Locate the cell with the specified text and output its (X, Y) center coordinate. 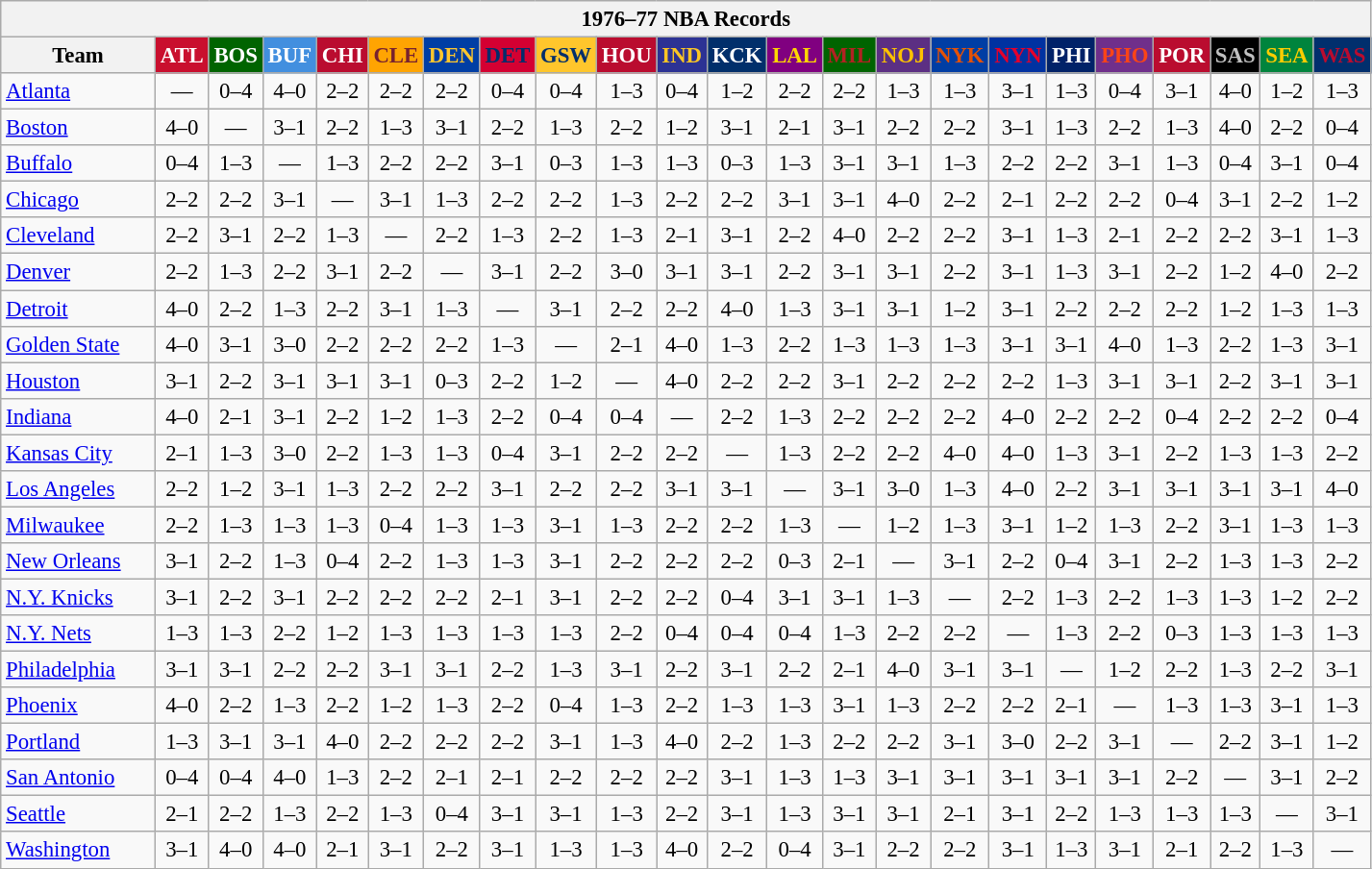
Detroit (79, 309)
DEN (452, 56)
Portland (79, 742)
Chicago (79, 200)
NYN (1018, 56)
PHI (1071, 56)
POR (1183, 56)
Houston (79, 381)
NYK (960, 56)
N.Y. Knicks (79, 597)
NOJ (903, 56)
Los Angeles (79, 489)
PHO (1125, 56)
Milwaukee (79, 525)
Seattle (79, 814)
Phoenix (79, 706)
BUF (289, 56)
Indiana (79, 416)
Team (79, 56)
1976–77 NBA Records (686, 19)
New Orleans (79, 561)
BOS (236, 56)
San Antonio (79, 778)
IND (682, 56)
WAS (1342, 56)
Kansas City (79, 453)
Atlanta (79, 91)
SEA (1286, 56)
MIL (849, 56)
CLE (396, 56)
Denver (79, 272)
Golden State (79, 344)
SAS (1235, 56)
KCK (736, 56)
Boston (79, 128)
DET (508, 56)
LAL (794, 56)
HOU (627, 56)
Washington (79, 851)
N.Y. Nets (79, 633)
Cleveland (79, 236)
ATL (182, 56)
GSW (566, 56)
CHI (342, 56)
Philadelphia (79, 670)
Buffalo (79, 163)
